Find where the given text appears and provide that cell's center as [x, y] coordinate. 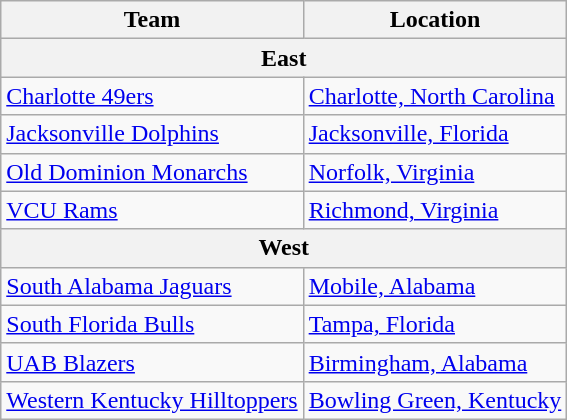
UAB Blazers [152, 362]
VCU Rams [152, 210]
South Alabama Jaguars [152, 286]
Jacksonville, Florida [435, 134]
Location [435, 20]
Old Dominion Monarchs [152, 172]
South Florida Bulls [152, 324]
Tampa, Florida [435, 324]
Charlotte, North Carolina [435, 96]
Bowling Green, Kentucky [435, 400]
Jacksonville Dolphins [152, 134]
Norfolk, Virginia [435, 172]
Team [152, 20]
East [284, 58]
West [284, 248]
Western Kentucky Hilltoppers [152, 400]
Charlotte 49ers [152, 96]
Mobile, Alabama [435, 286]
Birmingham, Alabama [435, 362]
Richmond, Virginia [435, 210]
